Output the [X, Y] coordinate of the center of the cell containing the given text.  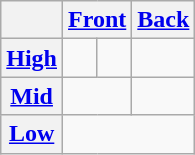
Front [98, 20]
Back [164, 20]
High [32, 58]
Mid [32, 96]
Low [32, 134]
